Identify which cell holds the provided text, then report its (X, Y) central coordinate. 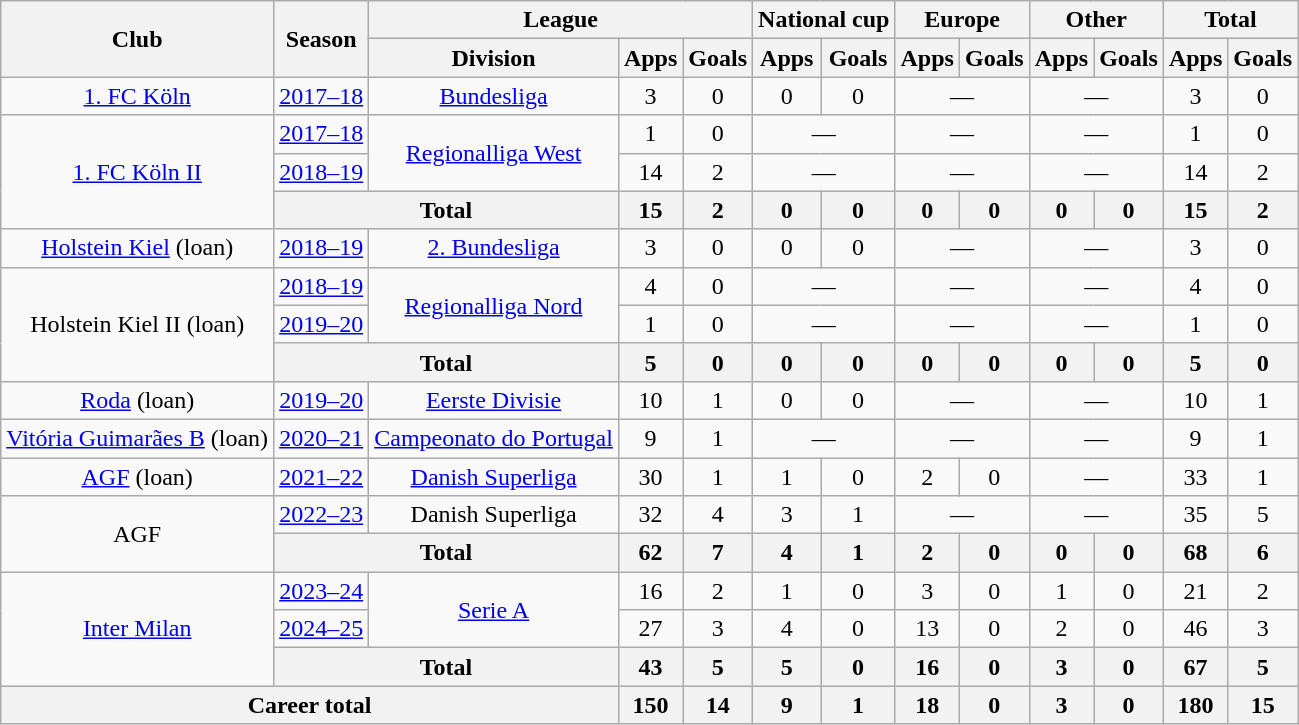
Regionalliga West (494, 153)
Career total (310, 705)
League (561, 20)
43 (650, 667)
Division (494, 58)
Inter Milan (138, 629)
150 (650, 705)
AGF (loan) (138, 477)
Eerste Divisie (494, 400)
2020–21 (322, 438)
35 (1195, 515)
Bundesliga (494, 96)
Other (1096, 20)
Vitória Guimarães B (loan) (138, 438)
1. FC Köln II (138, 172)
Holstein Kiel (loan) (138, 248)
AGF (138, 534)
Serie A (494, 610)
27 (650, 629)
46 (1195, 629)
2022–23 (322, 515)
67 (1195, 667)
2021–22 (322, 477)
Roda (loan) (138, 400)
2. Bundesliga (494, 248)
Holstein Kiel II (loan) (138, 324)
2024–25 (322, 629)
Season (322, 39)
21 (1195, 591)
Campeonato do Portugal (494, 438)
7 (718, 553)
Europe (962, 20)
18 (927, 705)
32 (650, 515)
6 (1263, 553)
180 (1195, 705)
62 (650, 553)
Club (138, 39)
30 (650, 477)
Regionalliga Nord (494, 305)
2023–24 (322, 591)
13 (927, 629)
National cup (824, 20)
33 (1195, 477)
1. FC Köln (138, 96)
68 (1195, 553)
